Locate the cell with the specified text and output its [X, Y] center coordinate. 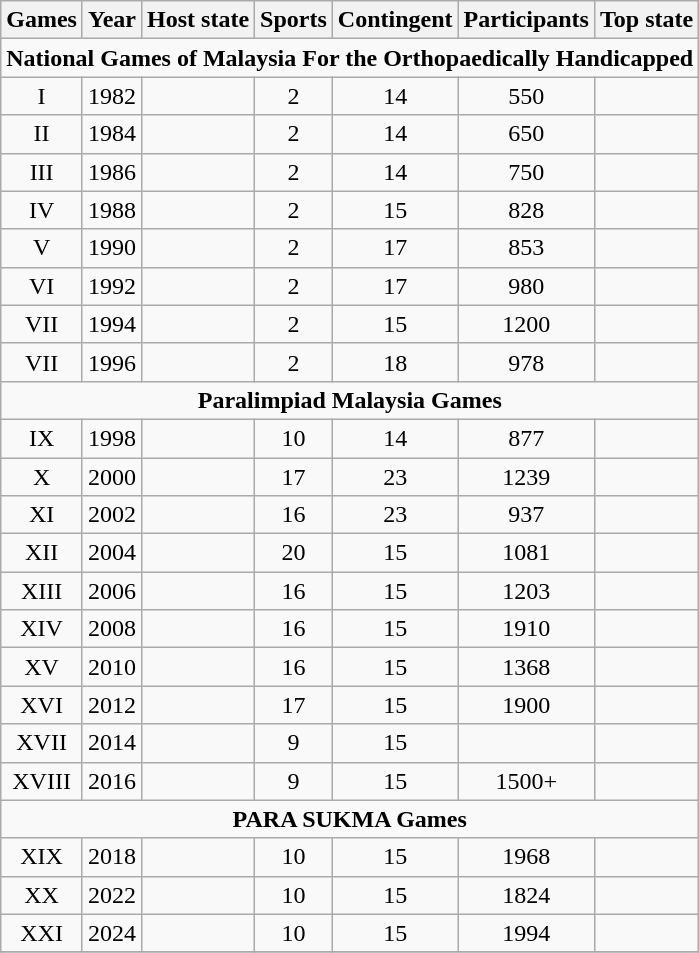
1910 [526, 629]
X [42, 477]
2016 [112, 781]
National Games of Malaysia For the Orthopaedically Handicapped [350, 58]
1986 [112, 172]
XVI [42, 705]
978 [526, 362]
XIV [42, 629]
2012 [112, 705]
650 [526, 134]
1998 [112, 438]
Participants [526, 20]
853 [526, 248]
XII [42, 553]
1368 [526, 667]
Contingent [395, 20]
Host state [198, 20]
XVIII [42, 781]
2004 [112, 553]
Sports [294, 20]
20 [294, 553]
XIII [42, 591]
XI [42, 515]
18 [395, 362]
II [42, 134]
XVII [42, 743]
VI [42, 286]
2002 [112, 515]
I [42, 96]
XV [42, 667]
XIX [42, 857]
1984 [112, 134]
2014 [112, 743]
1900 [526, 705]
V [42, 248]
1239 [526, 477]
1200 [526, 324]
1990 [112, 248]
1081 [526, 553]
Paralimpiad Malaysia Games [350, 400]
877 [526, 438]
IX [42, 438]
1992 [112, 286]
III [42, 172]
1996 [112, 362]
550 [526, 96]
2024 [112, 933]
1982 [112, 96]
2000 [112, 477]
937 [526, 515]
1988 [112, 210]
1500+ [526, 781]
1968 [526, 857]
Top state [646, 20]
980 [526, 286]
2022 [112, 895]
2018 [112, 857]
IV [42, 210]
Year [112, 20]
2006 [112, 591]
1203 [526, 591]
1824 [526, 895]
2008 [112, 629]
XX [42, 895]
2010 [112, 667]
750 [526, 172]
828 [526, 210]
XXI [42, 933]
Games [42, 20]
PARA SUKMA Games [350, 819]
